Detect which cell encompasses the target text, then output its (x, y) center coordinate. 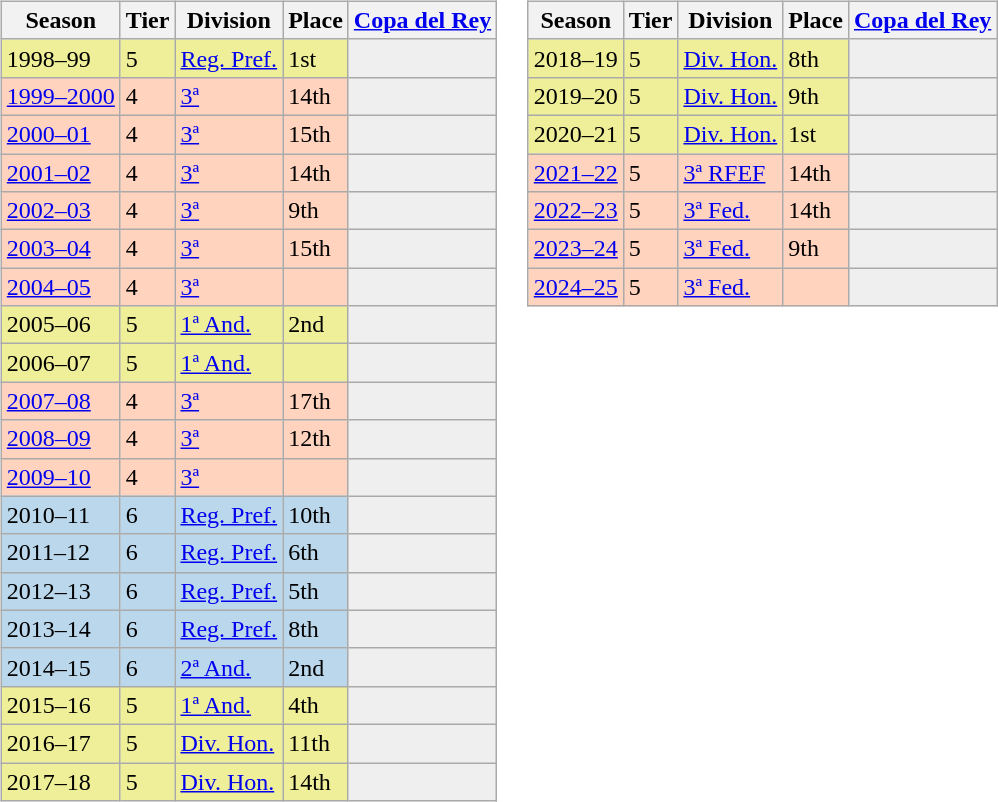
2002–03 (60, 211)
2019–20 (576, 96)
2009–10 (60, 477)
2ª And. (229, 667)
3ª RFEF (730, 173)
4th (316, 705)
17th (316, 401)
2011–12 (60, 553)
1998–99 (60, 58)
2015–16 (60, 705)
2021–22 (576, 173)
2013–14 (60, 629)
2012–13 (60, 591)
2006–07 (60, 363)
1999–2000 (60, 96)
2018–19 (576, 58)
2003–04 (60, 249)
2022–23 (576, 211)
2020–21 (576, 134)
2023–24 (576, 249)
5th (316, 591)
6th (316, 553)
2004–05 (60, 287)
2017–18 (60, 781)
2024–25 (576, 287)
12th (316, 439)
11th (316, 743)
10th (316, 515)
2008–09 (60, 439)
2005–06 (60, 325)
2010–11 (60, 515)
2016–17 (60, 743)
2001–02 (60, 173)
2014–15 (60, 667)
2000–01 (60, 134)
2007–08 (60, 401)
